Find where the given text appears and provide that cell's center as (x, y) coordinate. 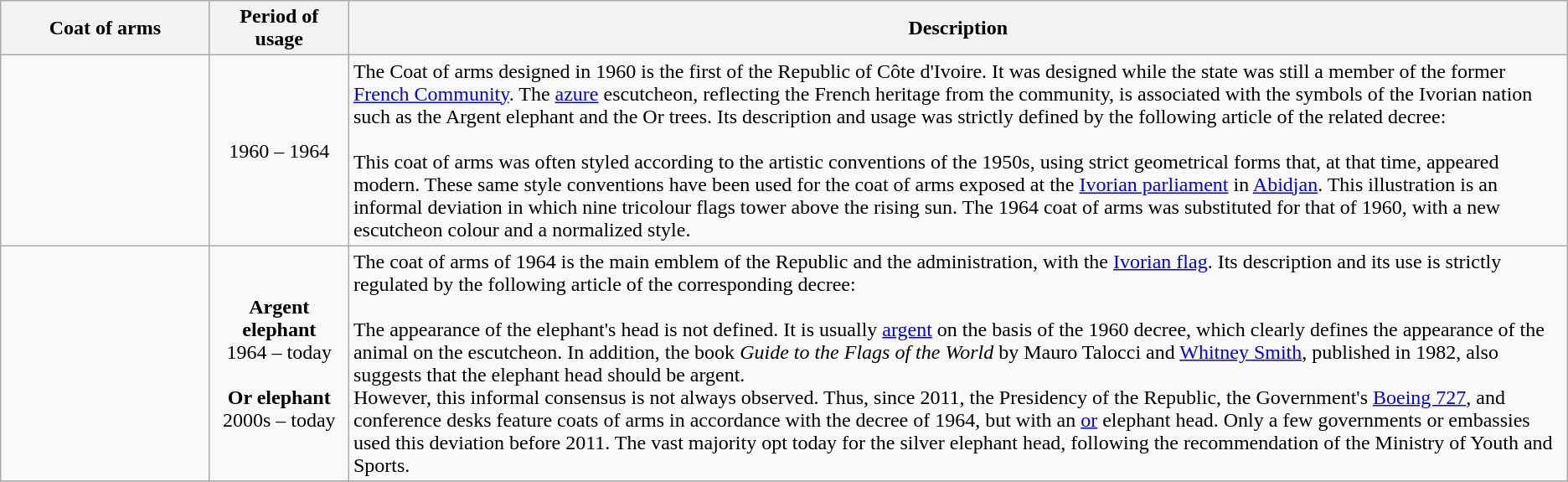
Period of usage (279, 29)
Coat of arms (106, 29)
Description (958, 29)
Argent elephant1964 – todayOr elephant2000s – today (279, 364)
1960 – 1964 (279, 151)
